Identify which cell holds the provided text, then report its (X, Y) central coordinate. 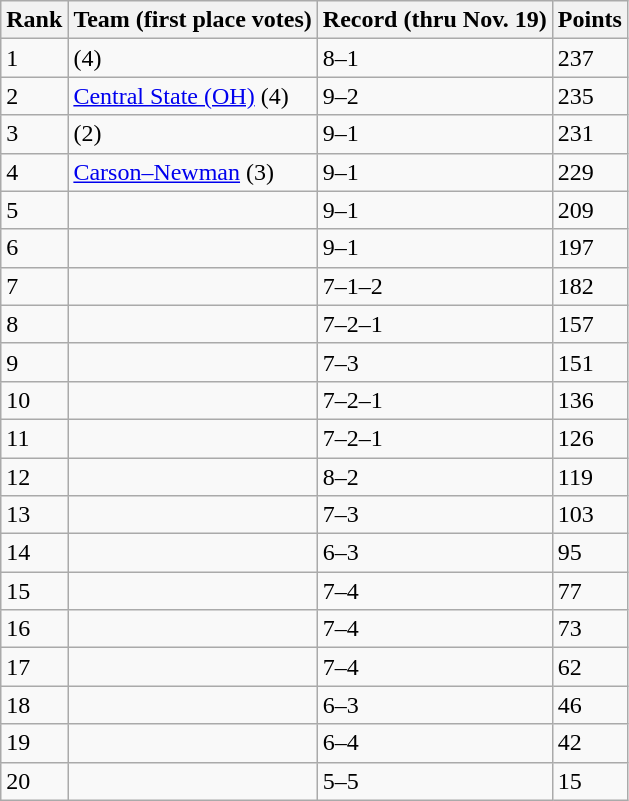
12 (34, 477)
14 (34, 553)
8–1 (434, 58)
95 (590, 553)
126 (590, 438)
Central State (OH) (4) (192, 96)
9 (34, 362)
73 (590, 629)
7 (34, 286)
209 (590, 210)
Team (first place votes) (192, 20)
18 (34, 705)
46 (590, 705)
229 (590, 172)
9–2 (434, 96)
235 (590, 96)
5–5 (434, 781)
Carson–Newman (3) (192, 172)
10 (34, 400)
197 (590, 248)
237 (590, 58)
6–4 (434, 743)
16 (34, 629)
(2) (192, 134)
119 (590, 477)
13 (34, 515)
42 (590, 743)
151 (590, 362)
19 (34, 743)
2 (34, 96)
103 (590, 515)
Rank (34, 20)
77 (590, 591)
3 (34, 134)
17 (34, 667)
231 (590, 134)
7–1–2 (434, 286)
62 (590, 667)
1 (34, 58)
Record (thru Nov. 19) (434, 20)
5 (34, 210)
136 (590, 400)
20 (34, 781)
(4) (192, 58)
8–2 (434, 477)
182 (590, 286)
Points (590, 20)
8 (34, 324)
157 (590, 324)
4 (34, 172)
6 (34, 248)
11 (34, 438)
